Return the (X, Y) coordinate for the center point of the cell that contains the specified text.  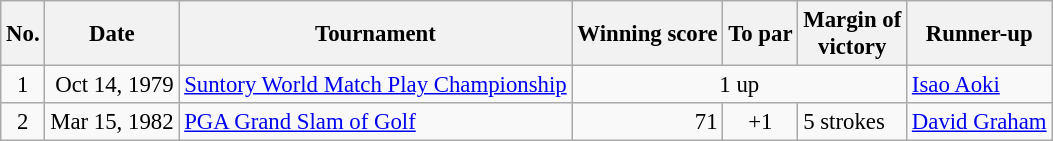
To par (760, 34)
No. (23, 34)
PGA Grand Slam of Golf (376, 122)
David Graham (980, 122)
+1 (760, 122)
Suntory World Match Play Championship (376, 85)
Tournament (376, 34)
1 up (740, 85)
Date (112, 34)
Mar 15, 1982 (112, 122)
Margin ofvictory (852, 34)
2 (23, 122)
Isao Aoki (980, 85)
Oct 14, 1979 (112, 85)
5 strokes (852, 122)
1 (23, 85)
71 (648, 122)
Winning score (648, 34)
Runner-up (980, 34)
